Determine the (X, Y) coordinate at the center of the cell enclosing the given text.  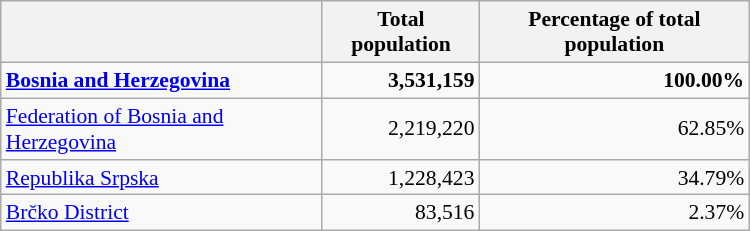
3,531,159 (400, 80)
Brčko District (162, 213)
Bosnia and Herzegovina (162, 80)
62.85% (614, 128)
83,516 (400, 213)
2.37% (614, 213)
Total population (400, 32)
34.79% (614, 177)
Federation of Bosnia and Herzegovina (162, 128)
1,228,423 (400, 177)
Percentage of total population (614, 32)
Republika Srpska (162, 177)
100.00% (614, 80)
2,219,220 (400, 128)
